From the cell containing the given text, extract its center point as [X, Y] coordinate. 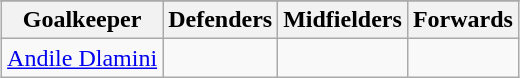
Defenders [220, 20]
Andile Dlamini [82, 58]
Goalkeeper [82, 20]
Midfielders [343, 20]
Forwards [462, 20]
